Scan for the cell matching the given text and deliver its (X, Y) coordinate at center. 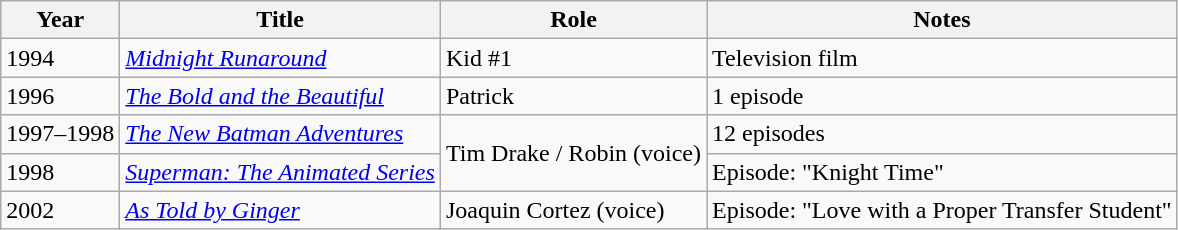
12 episodes (942, 134)
1 episode (942, 96)
Midnight Runaround (280, 58)
2002 (60, 210)
Patrick (573, 96)
Television film (942, 58)
Episode: "Knight Time" (942, 172)
1996 (60, 96)
Joaquin Cortez (voice) (573, 210)
The New Batman Adventures (280, 134)
Episode: "Love with a Proper Transfer Student" (942, 210)
1994 (60, 58)
Notes (942, 20)
Tim Drake / Robin (voice) (573, 153)
Role (573, 20)
Kid #1 (573, 58)
1997–1998 (60, 134)
Title (280, 20)
The Bold and the Beautiful (280, 96)
Year (60, 20)
1998 (60, 172)
As Told by Ginger (280, 210)
Superman: The Animated Series (280, 172)
